Output the [X, Y] coordinate of the center of the cell containing the given text.  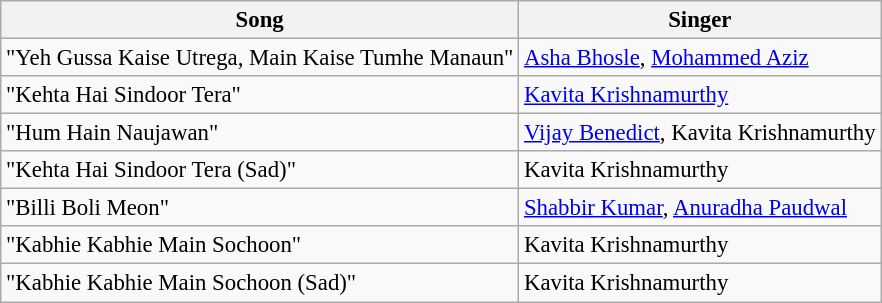
Vijay Benedict, Kavita Krishnamurthy [700, 133]
"Kabhie Kabhie Main Sochoon (Sad)" [260, 283]
Shabbir Kumar, Anuradha Paudwal [700, 208]
"Yeh Gussa Kaise Utrega, Main Kaise Tumhe Manaun" [260, 58]
"Kehta Hai Sindoor Tera" [260, 95]
Song [260, 20]
Asha Bhosle, Mohammed Aziz [700, 58]
"Hum Hain Naujawan" [260, 133]
"Kehta Hai Sindoor Tera (Sad)" [260, 170]
Singer [700, 20]
"Billi Boli Meon" [260, 208]
"Kabhie Kabhie Main Sochoon" [260, 245]
